Search for the cell housing the specified text and yield its [X, Y] center coordinate. 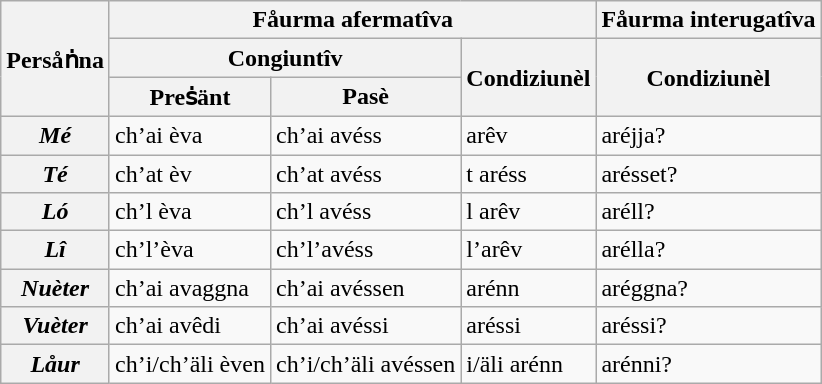
ch’i/ch’äli avéssen [365, 364]
aréggna? [708, 288]
arénn [528, 288]
Persåṅna [56, 59]
Ló [56, 212]
ch’ai avéssi [365, 326]
Nuèter [56, 288]
ch’l avéss [365, 212]
Fåurma afermatîva [352, 20]
arêv [528, 135]
i/äli arénn [528, 364]
Mé [56, 135]
ch’l èva [190, 212]
Låur [56, 364]
aréssi? [708, 326]
ch’ai avéss [365, 135]
aréjja? [708, 135]
Fåurma interugatîva [708, 20]
aréssi [528, 326]
arénni? [708, 364]
arélla? [708, 250]
ch’at èv [190, 173]
t aréss [528, 173]
ch’ai avéssen [365, 288]
Lî [56, 250]
aréll? [708, 212]
Preṡänt [190, 97]
l’arêv [528, 250]
ch’at avéss [365, 173]
arésset? [708, 173]
ch’ai èva [190, 135]
Vuèter [56, 326]
Pasè [365, 97]
l arêv [528, 212]
Congiuntîv [284, 58]
ch’ai avaggna [190, 288]
ch’i/ch’äli èven [190, 364]
ch’ai avêdi [190, 326]
ch’l’èva [190, 250]
Té [56, 173]
ch’l’avéss [365, 250]
